Return the [X, Y] coordinate for the center point of the cell that contains the specified text.  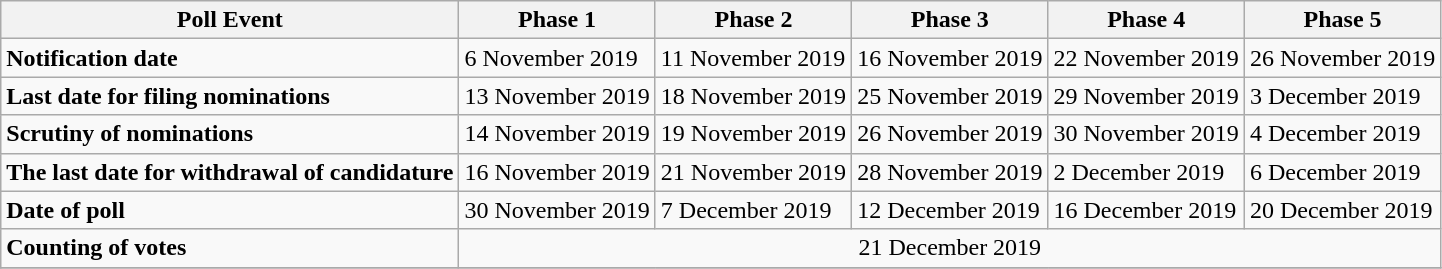
22 November 2019 [1146, 58]
19 November 2019 [753, 134]
6 December 2019 [1342, 172]
28 November 2019 [950, 172]
Counting of votes [230, 248]
The last date for withdrawal of candidature [230, 172]
25 November 2019 [950, 96]
Notification date [230, 58]
Last date for filing nominations [230, 96]
16 December 2019 [1146, 210]
21 December 2019 [950, 248]
14 November 2019 [557, 134]
20 December 2019 [1342, 210]
18 November 2019 [753, 96]
Phase 2 [753, 20]
Scrutiny of nominations [230, 134]
13 November 2019 [557, 96]
Phase 1 [557, 20]
21 November 2019 [753, 172]
Poll Event [230, 20]
11 November 2019 [753, 58]
Date of poll [230, 210]
29 November 2019 [1146, 96]
Phase 3 [950, 20]
2 December 2019 [1146, 172]
7 December 2019 [753, 210]
Phase 5 [1342, 20]
12 December 2019 [950, 210]
4 December 2019 [1342, 134]
6 November 2019 [557, 58]
3 December 2019 [1342, 96]
Phase 4 [1146, 20]
